Output the (x, y) coordinate of the center of the cell containing the given text.  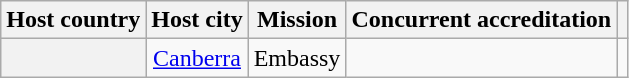
Host city (197, 20)
Host country (74, 20)
Canberra (197, 58)
Mission (297, 20)
Embassy (297, 58)
Concurrent accreditation (482, 20)
